Pinpoint the cell where the given text exists, returning its [X, Y] midpoint coordinate. 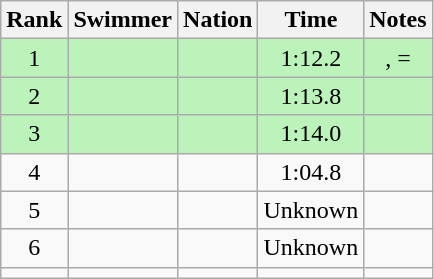
4 [34, 172]
1 [34, 58]
Time [311, 20]
1:14.0 [311, 134]
Swimmer [123, 20]
1:13.8 [311, 96]
1:12.2 [311, 58]
Notes [398, 20]
6 [34, 248]
Nation [218, 20]
Rank [34, 20]
, = [398, 58]
5 [34, 210]
1:04.8 [311, 172]
3 [34, 134]
2 [34, 96]
